Determine the (x, y) coordinate at the center of the cell enclosing the given text.  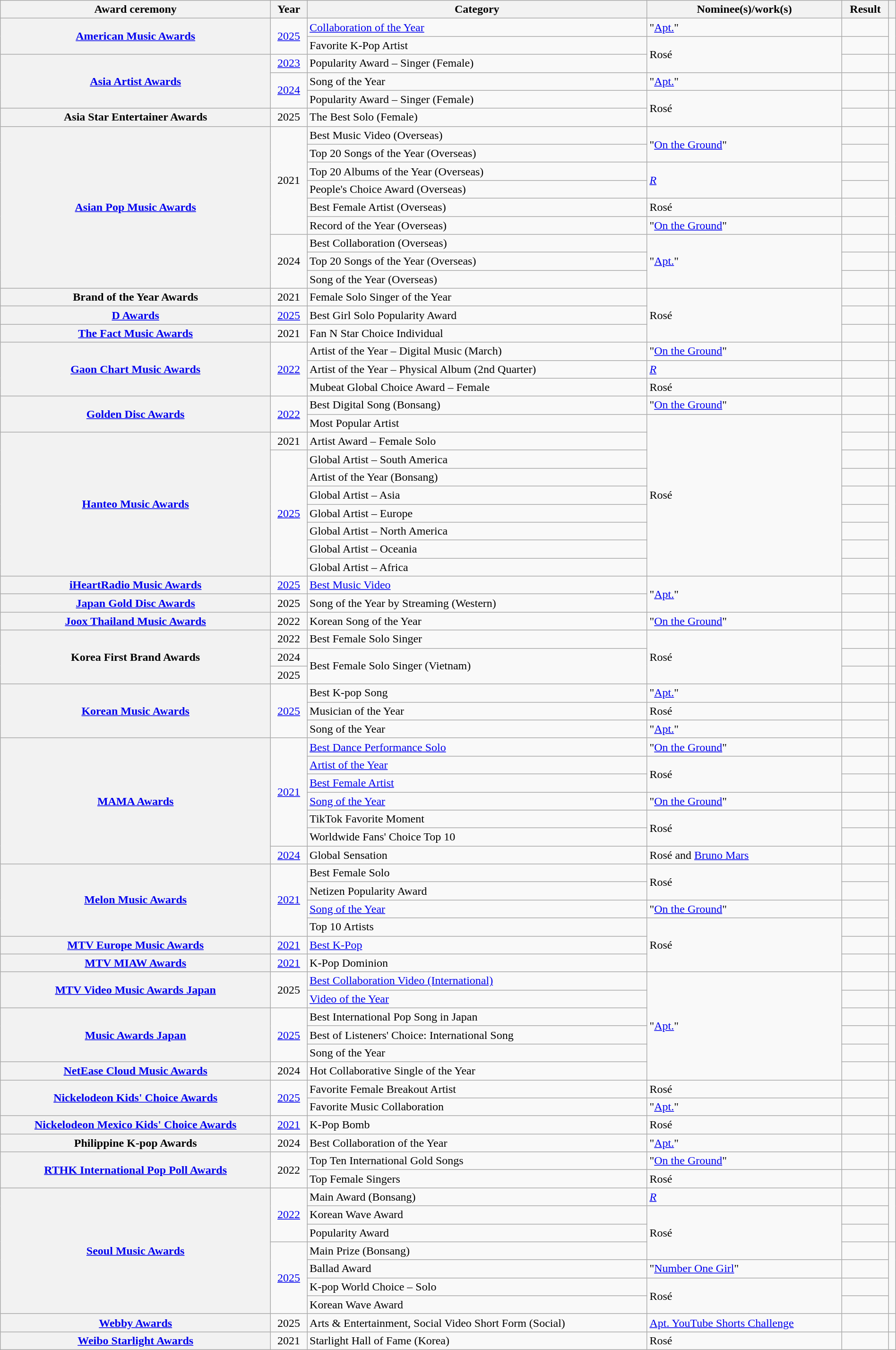
Golden Disc Awards (136, 414)
Best Collaboration of the Year (477, 1143)
Asian Pop Music Awards (136, 207)
D Awards (136, 315)
Melon Music Awards (136, 900)
Song of the Year by Streaming (Western) (477, 603)
Nickelodeon Mexico Kids' Choice Awards (136, 1125)
Best Collaboration Video (International) (477, 981)
Best of Listeners' Choice: International Song (477, 1035)
Gaon Chart Music Awards (136, 369)
Artist of the Year – Physical Album (2nd Quarter) (477, 369)
Weibo Starlight Awards (136, 1341)
Best Collaboration (Overseas) (477, 243)
Korean Song of the Year (477, 621)
Record of the Year (Overseas) (477, 225)
Nickelodeon Kids' Choice Awards (136, 1098)
Award ceremony (136, 9)
NetEase Cloud Music Awards (136, 1071)
MTV Video Music Awards Japan (136, 990)
2023 (289, 63)
Song of the Year (Overseas) (477, 279)
Global Artist – South America (477, 459)
Joox Thailand Music Awards (136, 621)
Popularity Award (477, 1233)
Fan N Star Choice Individual (477, 333)
Best K-Pop (477, 945)
Japan Gold Disc Awards (136, 603)
Favorite Music Collaboration (477, 1107)
Category (477, 9)
Mubeat Global Choice Award – Female (477, 387)
Korean Music Awards (136, 711)
Artist of the Year (477, 765)
Best Music Video (Overseas) (477, 135)
MAMA Awards (136, 801)
Favorite Female Breakout Artist (477, 1089)
Musician of the Year (477, 711)
Best International Pop Song in Japan (477, 1017)
Global Sensation (477, 855)
TikTok Favorite Moment (477, 819)
Webby Awards (136, 1323)
K-Pop Dominion (477, 963)
Global Artist – Europe (477, 513)
Top Ten International Gold Songs (477, 1161)
Nominee(s)/work(s) (744, 9)
Netizen Popularity Award (477, 891)
MTV MIAW Awards (136, 963)
Global Artist – Asia (477, 495)
Artist of the Year (Bonsang) (477, 477)
Global Artist – Africa (477, 567)
Result (865, 9)
Main Prize (Bonsang) (477, 1251)
Brand of the Year Awards (136, 297)
The Best Solo (Female) (477, 117)
Rosé and Bruno Mars (744, 855)
Main Award (Bonsang) (477, 1197)
Ballad Award (477, 1269)
Best Dance Performance Solo (477, 747)
iHeartRadio Music Awards (136, 585)
Asia Artist Awards (136, 81)
Apt. YouTube Shorts Challenge (744, 1323)
Global Artist – North America (477, 531)
The Fact Music Awards (136, 333)
Best Female Solo Singer (Vietnam) (477, 666)
K-pop World Choice – Solo (477, 1287)
Korea First Brand Awards (136, 657)
RTHK International Pop Poll Awards (136, 1170)
Top 20 Albums of the Year (Overseas) (477, 171)
Best Female Artist (Overseas) (477, 207)
MTV Europe Music Awards (136, 945)
Music Awards Japan (136, 1035)
Hanteo Music Awards (136, 504)
"Number One Girl" (744, 1269)
Arts & Entertainment, Social Video Short Form (Social) (477, 1323)
Global Artist – Oceania (477, 549)
Year (289, 9)
Artist of the Year – Digital Music (March) (477, 351)
Seoul Music Awards (136, 1251)
Video of the Year (477, 999)
Best Music Video (477, 585)
Starlight Hall of Fame (Korea) (477, 1341)
Best Digital Song (Bonsang) (477, 405)
K-Pop Bomb (477, 1125)
Most Popular Artist (477, 423)
People's Choice Award (Overseas) (477, 189)
Best K-pop Song (477, 693)
Best Female Solo Singer (477, 639)
Best Female Solo (477, 873)
Best Female Artist (477, 783)
Best Girl Solo Popularity Award (477, 315)
Asia Star Entertainer Awards (136, 117)
Philippine K-pop Awards (136, 1143)
Female Solo Singer of the Year (477, 297)
Collaboration of the Year (477, 27)
American Music Awards (136, 36)
Favorite K-Pop Artist (477, 45)
Hot Collaborative Single of the Year (477, 1071)
Artist Award – Female Solo (477, 441)
Top 10 Artists (477, 927)
Worldwide Fans' Choice Top 10 (477, 837)
Top Female Singers (477, 1179)
